Return the [X, Y] coordinate for the center point of the cell that contains the specified text.  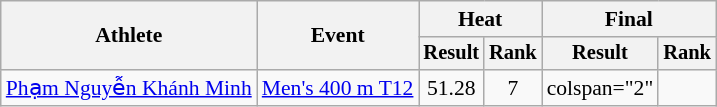
7 [513, 88]
Final [629, 19]
Phạm Nguyễn Khánh Minh [129, 88]
Men's 400 m T12 [338, 88]
colspan="2" [600, 88]
Event [338, 36]
Athlete [129, 36]
51.28 [451, 88]
Heat [480, 19]
